Identify which cell holds the provided text, then report its (x, y) central coordinate. 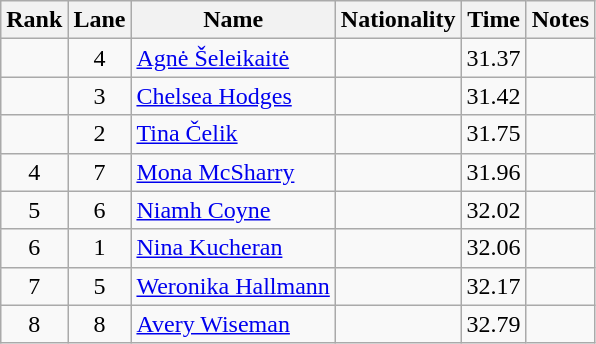
Nina Kucheran (233, 248)
1 (100, 248)
Nationality (398, 20)
32.17 (494, 286)
31.42 (494, 96)
Notes (560, 20)
Avery Wiseman (233, 324)
Name (233, 20)
32.79 (494, 324)
31.96 (494, 172)
Lane (100, 20)
32.02 (494, 210)
Rank (34, 20)
Niamh Coyne (233, 210)
Agnė Šeleikaitė (233, 58)
2 (100, 134)
32.06 (494, 248)
3 (100, 96)
Tina Čelik (233, 134)
Time (494, 20)
31.75 (494, 134)
Chelsea Hodges (233, 96)
Weronika Hallmann (233, 286)
31.37 (494, 58)
Mona McSharry (233, 172)
